Find where the given text appears and provide that cell's center as [X, Y] coordinate. 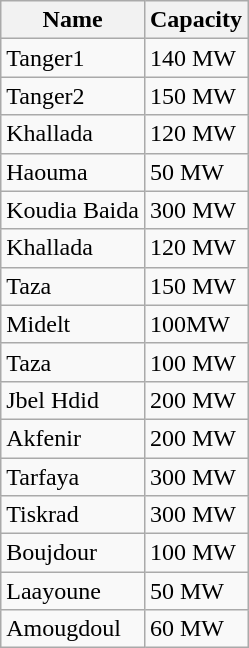
60 MW [196, 629]
Tiskrad [73, 515]
Boujdour [73, 553]
Tanger1 [73, 58]
Name [73, 20]
Haouma [73, 172]
Tanger2 [73, 96]
Amougdoul [73, 629]
Jbel Hdid [73, 400]
100MW [196, 324]
Midelt [73, 324]
Capacity [196, 20]
Tarfaya [73, 477]
Akfenir [73, 438]
Laayoune [73, 591]
140 MW [196, 58]
Koudia Baida [73, 210]
